Return [X, Y] of the center of cell containing provided text 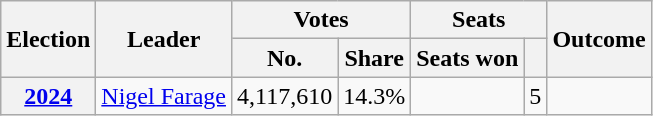
Votes [320, 20]
2024 [48, 96]
No. [284, 58]
4,117,610 [284, 96]
Nigel Farage [164, 96]
14.3% [374, 96]
Share [374, 58]
Seats won [468, 58]
Leader [164, 39]
Seats [479, 20]
5 [536, 96]
Election [48, 39]
Outcome [599, 39]
